Provide the [X, Y] coordinate of the cell's center where the given text is located.  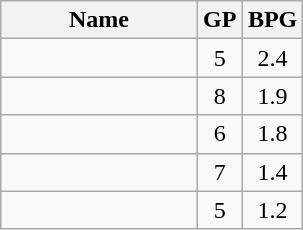
1.2 [272, 210]
7 [220, 172]
1.8 [272, 134]
1.9 [272, 96]
2.4 [272, 58]
BPG [272, 20]
8 [220, 96]
6 [220, 134]
GP [220, 20]
Name [99, 20]
1.4 [272, 172]
